Provide the (x, y) coordinate of the cell's center where the given text is located.  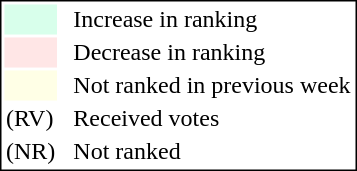
Received votes (212, 119)
Not ranked (212, 151)
(RV) (30, 119)
Increase in ranking (212, 19)
Not ranked in previous week (212, 85)
(NR) (30, 151)
Decrease in ranking (212, 53)
